Pinpoint the cell where the given text exists, returning its [x, y] midpoint coordinate. 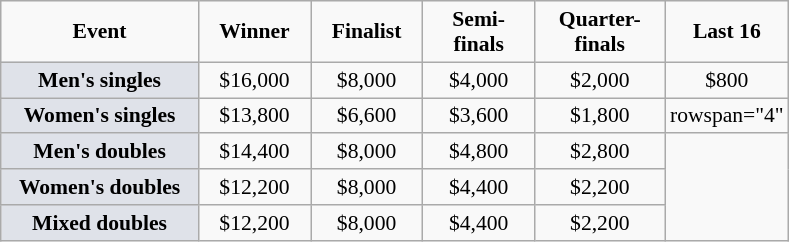
Women's singles [100, 116]
$2,000 [600, 80]
Finalist [366, 32]
$800 [727, 80]
Men's singles [100, 80]
$4,800 [479, 152]
$2,800 [600, 152]
$6,600 [366, 116]
rowspan="4" [727, 116]
Women's doubles [100, 187]
$3,600 [479, 116]
Mixed doubles [100, 223]
Men's doubles [100, 152]
Semi-finals [479, 32]
$4,000 [479, 80]
$1,800 [600, 116]
$13,800 [254, 116]
Last 16 [727, 32]
Event [100, 32]
Winner [254, 32]
$16,000 [254, 80]
$14,400 [254, 152]
Quarter-finals [600, 32]
